Detect which cell encompasses the target text, then output its [x, y] center coordinate. 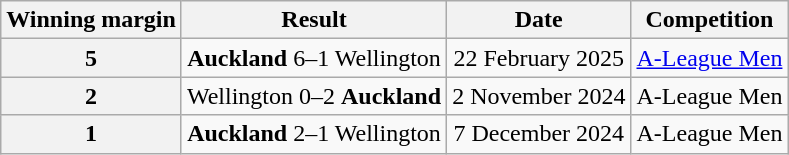
7 December 2024 [539, 134]
2 November 2024 [539, 96]
2 [92, 96]
Competition [710, 20]
Winning margin [92, 20]
Auckland 2–1 Wellington [314, 134]
Wellington 0–2 Auckland [314, 96]
Date [539, 20]
22 February 2025 [539, 58]
1 [92, 134]
5 [92, 58]
Result [314, 20]
Auckland 6–1 Wellington [314, 58]
